Determine the (X, Y) coordinate at the center of the cell enclosing the given text.  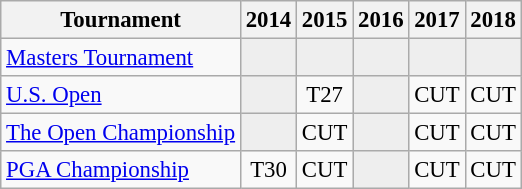
T27 (325, 95)
2014 (268, 20)
2015 (325, 20)
Masters Tournament (121, 58)
2018 (493, 20)
U.S. Open (121, 95)
T30 (268, 170)
2016 (381, 20)
PGA Championship (121, 170)
The Open Championship (121, 133)
Tournament (121, 20)
2017 (437, 20)
